Detect which cell encompasses the target text, then output its (x, y) center coordinate. 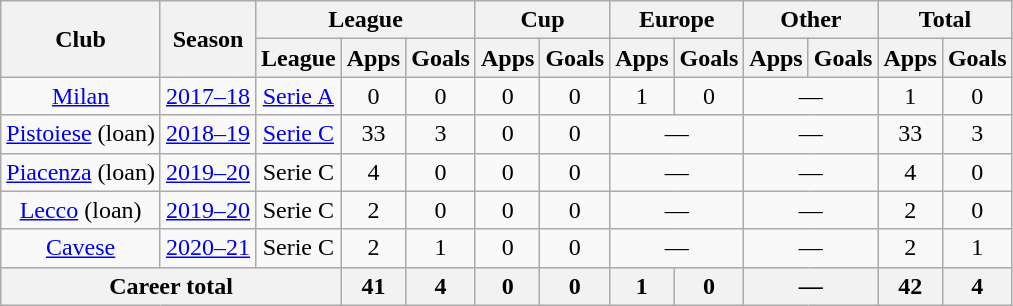
Cavese (81, 248)
Club (81, 39)
Total (945, 20)
2020–21 (208, 248)
41 (373, 286)
Career total (171, 286)
Europe (677, 20)
Season (208, 39)
Piacenza (loan) (81, 172)
42 (910, 286)
Cup (542, 20)
2017–18 (208, 96)
Serie A (299, 96)
Pistoiese (loan) (81, 134)
Lecco (loan) (81, 210)
2018–19 (208, 134)
Other (811, 20)
Milan (81, 96)
